Search for the cell housing the specified text and yield its (X, Y) center coordinate. 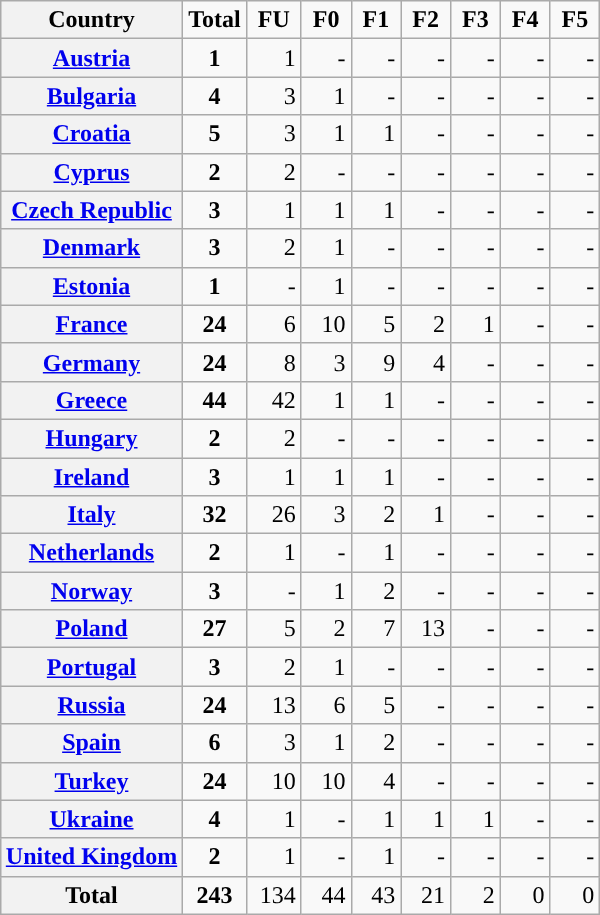
Ukraine (91, 819)
United Kingdom (91, 857)
243 (215, 895)
Netherlands (91, 553)
F3 (476, 20)
Country (91, 20)
9 (376, 362)
FU (274, 20)
Czech Republic (91, 210)
France (91, 324)
F2 (426, 20)
Italy (91, 515)
Greece (91, 400)
43 (376, 895)
7 (376, 629)
Germany (91, 362)
F5 (575, 20)
F1 (376, 20)
Cyprus (91, 172)
Croatia (91, 134)
8 (274, 362)
Austria (91, 58)
27 (215, 629)
Denmark (91, 248)
Turkey (91, 781)
Ireland (91, 477)
Poland (91, 629)
Russia (91, 705)
32 (215, 515)
Norway (91, 591)
42 (274, 400)
F0 (326, 20)
134 (274, 895)
Portugal (91, 667)
Estonia (91, 286)
Hungary (91, 438)
21 (426, 895)
Bulgaria (91, 96)
Spain (91, 743)
26 (274, 515)
F4 (525, 20)
